Extract the [x, y] coordinate from the center of the cell holding the provided text.  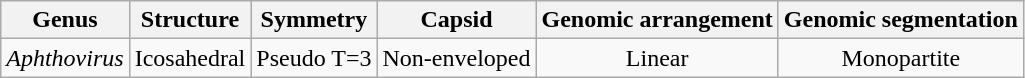
Symmetry [314, 20]
Linear [657, 58]
Aphthovirus [65, 58]
Pseudo T=3 [314, 58]
Genus [65, 20]
Structure [190, 20]
Non-enveloped [456, 58]
Monopartite [900, 58]
Genomic segmentation [900, 20]
Genomic arrangement [657, 20]
Icosahedral [190, 58]
Capsid [456, 20]
